Provide the (x, y) coordinate of the cell's center where the given text is located.  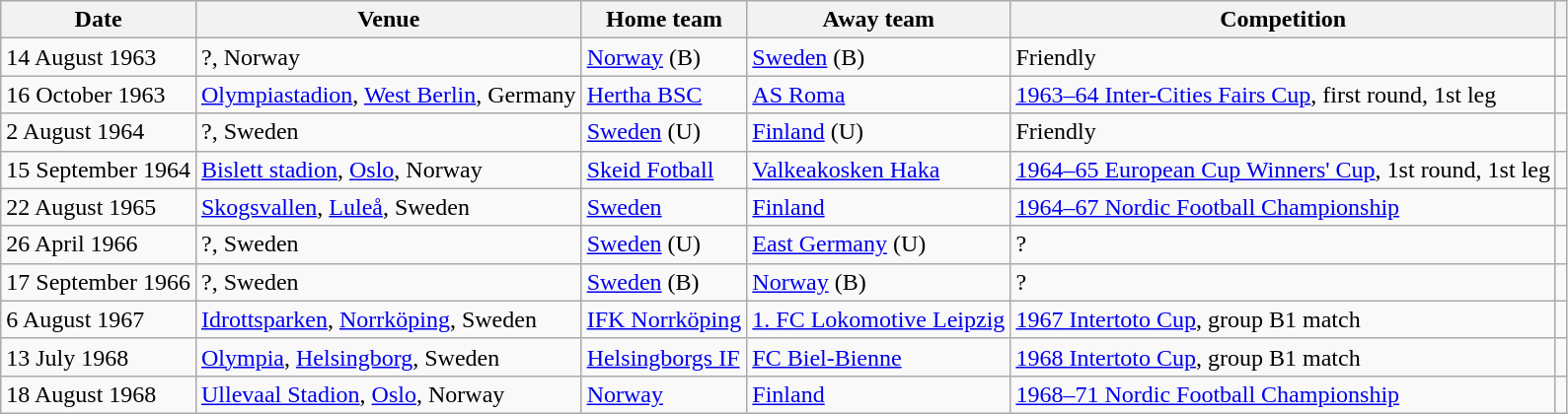
Olympia, Helsingborg, Sweden (389, 357)
2 August 1964 (99, 132)
Norway (664, 394)
East Germany (U) (878, 244)
15 September 1964 (99, 170)
22 August 1965 (99, 207)
Idrottsparken, Norrköping, Sweden (389, 319)
1967 Intertoto Cup, group B1 match (1283, 319)
?, Norway (389, 57)
26 April 1966 (99, 244)
Venue (389, 20)
Bislett stadion, Oslo, Norway (389, 170)
14 August 1963 (99, 57)
Valkeakosken Haka (878, 170)
1968 Intertoto Cup, group B1 match (1283, 357)
Helsingborgs IF (664, 357)
Skogsvallen, Luleå, Sweden (389, 207)
1968–71 Nordic Football Championship (1283, 394)
1964–67 Nordic Football Championship (1283, 207)
Finland (U) (878, 132)
FC Biel-Bienne (878, 357)
16 October 1963 (99, 95)
Ullevaal Stadion, Oslo, Norway (389, 394)
18 August 1968 (99, 394)
Away team (878, 20)
Home team (664, 20)
Competition (1283, 20)
Olympiastadion, West Berlin, Germany (389, 95)
1. FC Lokomotive Leipzig (878, 319)
AS Roma (878, 95)
Hertha BSC (664, 95)
Date (99, 20)
Sweden (664, 207)
1963–64 Inter-Cities Fairs Cup, first round, 1st leg (1283, 95)
1964–65 European Cup Winners' Cup, 1st round, 1st leg (1283, 170)
17 September 1966 (99, 282)
Skeid Fotball (664, 170)
13 July 1968 (99, 357)
6 August 1967 (99, 319)
IFK Norrköping (664, 319)
